Find where the given text appears and provide that cell's center as (x, y) coordinate. 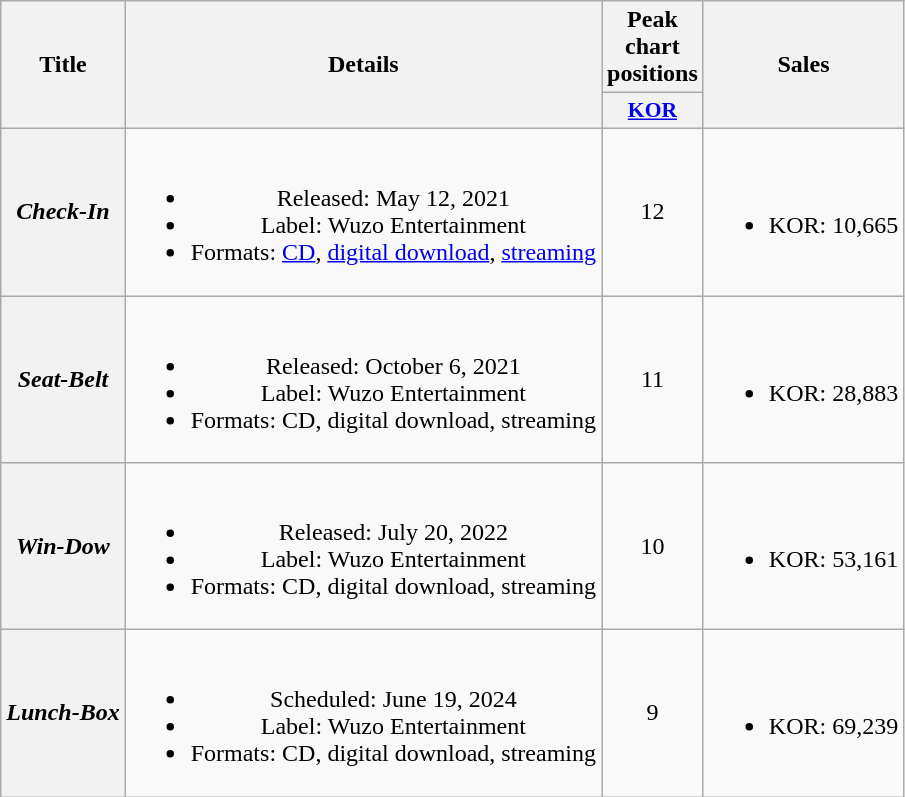
KOR: 28,883 (803, 380)
Seat-Belt (63, 380)
Released: July 20, 2022Label: Wuzo EntertainmentFormats: CD, digital download, streaming (363, 546)
Check-In (63, 212)
Released: May 12, 2021Label: Wuzo EntertainmentFormats: CD, digital download, streaming (363, 212)
Details (363, 65)
Sales (803, 65)
Title (63, 65)
KOR: 10,665 (803, 212)
10 (653, 546)
KOR: 69,239 (803, 714)
Scheduled: June 19, 2024Label: Wuzo EntertainmentFormats: CD, digital download, streaming (363, 714)
12 (653, 212)
Lunch-Box (63, 714)
11 (653, 380)
Win-Dow (63, 546)
KOR (653, 111)
Peak chart positions (653, 47)
KOR: 53,161 (803, 546)
Released: October 6, 2021Label: Wuzo EntertainmentFormats: CD, digital download, streaming (363, 380)
9 (653, 714)
